Return (x, y) of the center of cell containing provided text 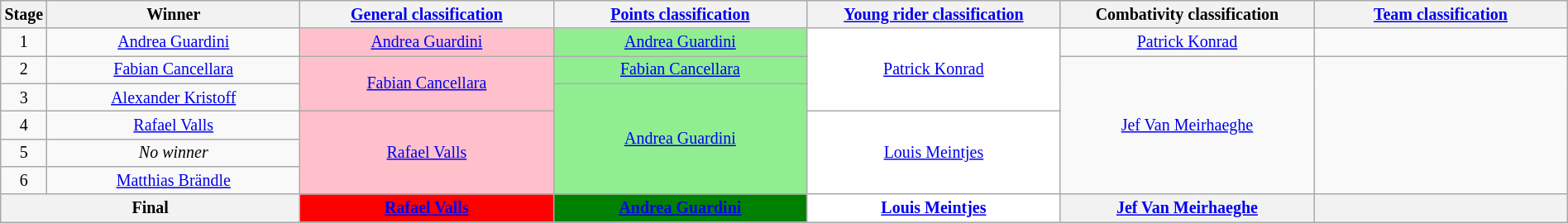
Stage (24, 15)
3 (24, 97)
Final (151, 208)
2 (24, 69)
General classification (427, 15)
5 (24, 152)
Young rider classification (935, 15)
Team classification (1441, 15)
Matthias Brändle (174, 180)
Winner (174, 15)
Combativity classification (1188, 15)
4 (24, 126)
Alexander Kristoff (174, 97)
1 (24, 43)
No winner (174, 152)
Points classification (680, 15)
6 (24, 180)
